From the cell containing the given text, extract its center point as (x, y) coordinate. 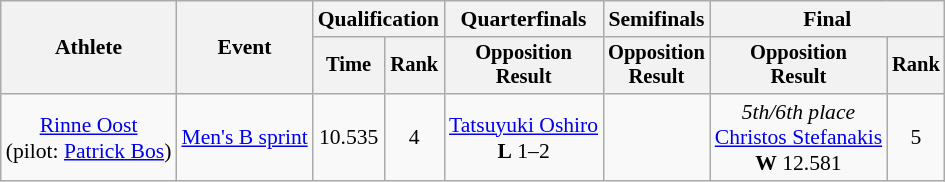
Semifinals (656, 19)
Event (244, 48)
Tatsuyuki OshiroL 1–2 (524, 138)
Men's B sprint (244, 138)
Rinne Oost(pilot: Patrick Bos) (89, 138)
Athlete (89, 48)
Final (828, 19)
Time (349, 66)
Qualification (378, 19)
10.535 (349, 138)
5 (916, 138)
5th/6th placeChristos StefanakisW 12.581 (798, 138)
4 (415, 138)
Quarterfinals (524, 19)
